Scan for the cell matching the given text and deliver its [X, Y] coordinate at center. 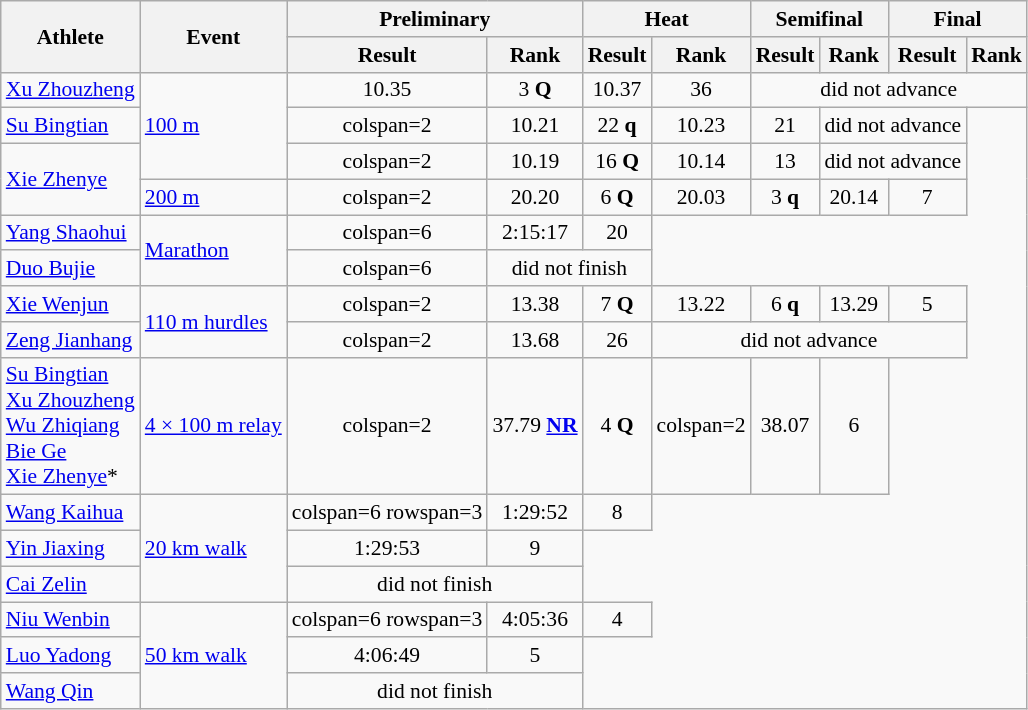
20.14 [854, 197]
Cai Zelin [70, 584]
Athlete [70, 36]
20.20 [534, 197]
38.07 [786, 426]
Semifinal [820, 19]
20 [618, 233]
13.68 [534, 340]
Su Bingtian Xu Zhouzheng Wu Zhiqiang Bie GeXie Zhenye* [70, 426]
7 Q [618, 304]
37.79 NR [534, 426]
100 m [214, 126]
13 [786, 162]
20.03 [702, 197]
26 [618, 340]
36 [702, 90]
22 q [618, 126]
Xu Zhouzheng [70, 90]
Yin Jiaxing [70, 549]
2:15:17 [534, 233]
16 Q [618, 162]
Xie Wenjun [70, 304]
4 × 100 m relay [214, 426]
10.21 [534, 126]
Duo Bujie [70, 269]
13.38 [534, 304]
Yang Shaohui [70, 233]
8 [618, 513]
Marathon [214, 250]
Niu Wenbin [70, 620]
6 q [786, 304]
6 Q [618, 197]
1:29:53 [388, 549]
Wang Kaihua [70, 513]
10.35 [388, 90]
4:05:36 [534, 620]
1:29:52 [534, 513]
Luo Yadong [70, 656]
7 [927, 197]
10.37 [618, 90]
Su Bingtian [70, 126]
21 [786, 126]
Wang Qin [70, 691]
Zeng Jianhang [70, 340]
4 [618, 620]
Heat [667, 19]
10.14 [702, 162]
13.29 [854, 304]
Preliminary [435, 19]
4:06:49 [388, 656]
Final [958, 19]
6 [854, 426]
Event [214, 36]
200 m [214, 197]
4 Q [618, 426]
110 m hurdles [214, 322]
10.19 [534, 162]
13.22 [702, 304]
20 km walk [214, 548]
50 km walk [214, 656]
Xie Zhenye [70, 180]
9 [534, 549]
3 Q [534, 90]
10.23 [702, 126]
3 q [786, 197]
